From the cell containing the given text, extract its center point as [x, y] coordinate. 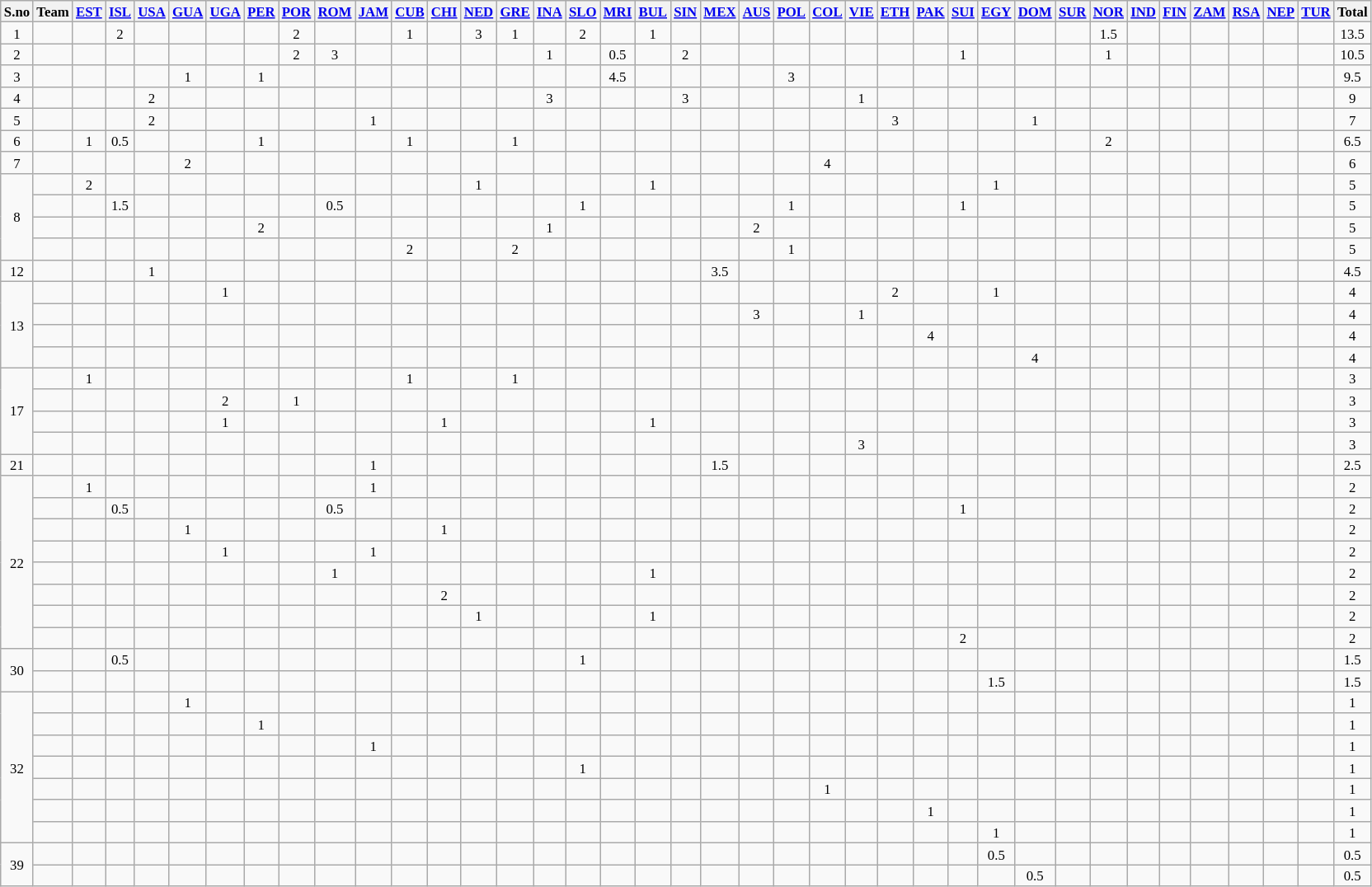
USA [152, 12]
IND [1143, 12]
ISL [120, 12]
CUB [410, 12]
GRE [514, 12]
PER [261, 12]
RSA [1247, 12]
ZAM [1209, 12]
ETH [895, 12]
9.5 [1352, 77]
S.no [16, 12]
NED [479, 12]
10.5 [1352, 54]
MRI [618, 12]
3.5 [719, 270]
BUL [653, 12]
NEP [1280, 12]
6.5 [1352, 141]
SLO [583, 12]
21 [16, 465]
SUR [1073, 12]
12 [16, 270]
VIE [862, 12]
8 [16, 218]
39 [16, 865]
22 [16, 562]
2.5 [1352, 465]
PAK [930, 12]
17 [16, 411]
NOR [1109, 12]
POR [297, 12]
JAM [374, 12]
SIN [685, 12]
SUI [963, 12]
POL [792, 12]
32 [16, 767]
13 [16, 325]
30 [16, 670]
COL [828, 12]
9 [1352, 98]
MEX [719, 12]
Team [53, 12]
EGY [996, 12]
TUR [1316, 12]
CHI [444, 12]
GUA [188, 12]
Total [1352, 12]
INA [549, 12]
DOM [1036, 12]
ROM [335, 12]
UGA [225, 12]
AUS [757, 12]
13.5 [1352, 33]
FIN [1174, 12]
EST [89, 12]
